Return [X, Y] of the center of cell containing provided text 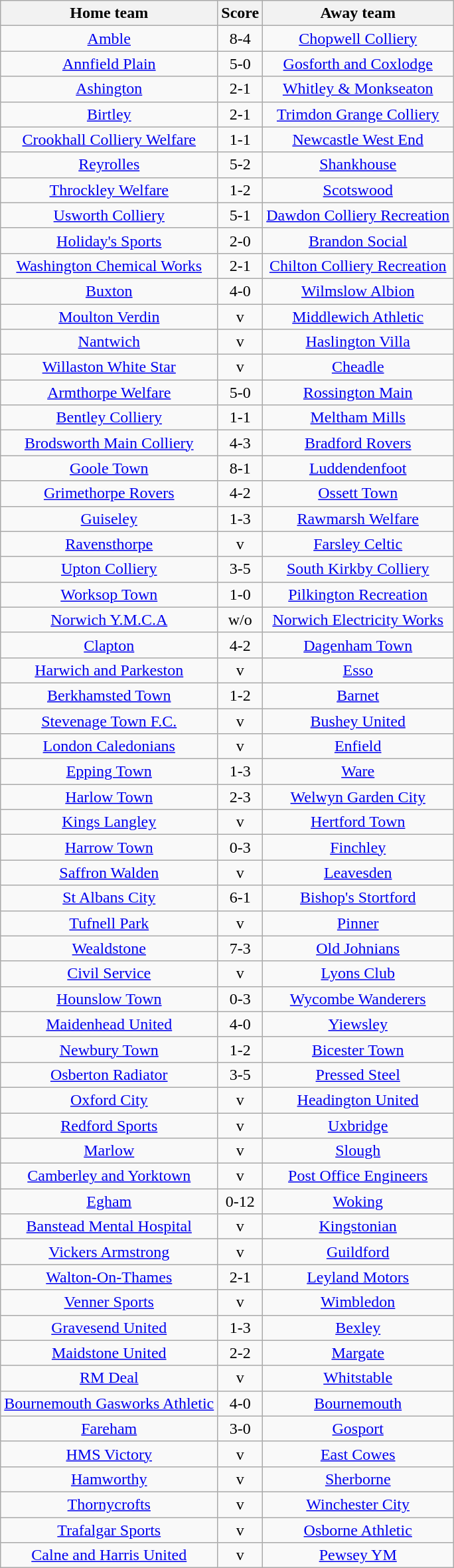
Chopwell Colliery [358, 39]
Trimdon Grange Colliery [358, 114]
Walton-On-Thames [109, 1277]
Harwich and Parkeston [109, 670]
Lyons Club [358, 974]
Bexley [358, 1328]
Washington Chemical Works [109, 266]
0-12 [240, 1201]
Egham [109, 1201]
Grimethorpe Rovers [109, 493]
5-2 [240, 165]
Stevenage Town F.C. [109, 721]
Bishop's Stortford [358, 898]
Redford Sports [109, 1126]
Finchley [358, 847]
Goole Town [109, 468]
Civil Service [109, 974]
South Kirkby Colliery [358, 569]
Pinner [358, 923]
Saffron Walden [109, 873]
Birtley [109, 114]
Oxford City [109, 1100]
Hounslow Town [109, 999]
Norwich Y.M.C.A [109, 620]
Esso [358, 670]
Armthorpe Welfare [109, 392]
Camberley and Yorktown [109, 1176]
Kings Langley [109, 822]
Clapton [109, 645]
2-2 [240, 1353]
4-3 [240, 443]
Amble [109, 39]
Bushey United [358, 721]
Away team [358, 13]
Farsley Celtic [358, 544]
w/o [240, 620]
Woking [358, 1201]
Reyrolles [109, 165]
Ashington [109, 89]
Maidenhead United [109, 1024]
Barnet [358, 695]
Kingstonian [358, 1227]
Bournemouth Gasworks Athletic [109, 1403]
Guiseley [109, 519]
Rawmarsh Welfare [358, 519]
1-0 [240, 594]
Guildford [358, 1252]
Wimbledon [358, 1302]
Wealdstone [109, 948]
8-4 [240, 39]
Moulton Verdin [109, 317]
Hamworthy [109, 1479]
Epping Town [109, 772]
Worksop Town [109, 594]
Wilmslow Albion [358, 291]
Buxton [109, 291]
Gosport [358, 1429]
RM Deal [109, 1378]
Newbury Town [109, 1049]
Headington United [358, 1100]
6-1 [240, 898]
HMS Victory [109, 1454]
Maidstone United [109, 1353]
Brandon Social [358, 240]
Gravesend United [109, 1328]
Fareham [109, 1429]
2-0 [240, 240]
Pilkington Recreation [358, 594]
Leyland Motors [358, 1277]
Dawdon Colliery Recreation [358, 215]
Bentley Colliery [109, 418]
Enfield [358, 746]
Haslington Villa [358, 342]
Newcastle West End [358, 139]
Leavesden [358, 873]
Post Office Engineers [358, 1176]
Wycombe Wanderers [358, 999]
Old Johnians [358, 948]
Pressed Steel [358, 1075]
Margate [358, 1353]
Vickers Armstrong [109, 1252]
St Albans City [109, 898]
Venner Sports [109, 1302]
Hertford Town [358, 822]
Home team [109, 13]
Middlewich Athletic [358, 317]
Harrow Town [109, 847]
Dagenham Town [358, 645]
Upton Colliery [109, 569]
7-3 [240, 948]
Whitstable [358, 1378]
Berkhamsted Town [109, 695]
Cheadle [358, 367]
Luddendenfoot [358, 468]
2-3 [240, 797]
Tufnell Park [109, 923]
Brodsworth Main Colliery [109, 443]
Banstead Mental Hospital [109, 1227]
Score [240, 13]
Crookhall Colliery Welfare [109, 139]
Chilton Colliery Recreation [358, 266]
Meltham Mills [358, 418]
Shankhouse [358, 165]
3-0 [240, 1429]
East Cowes [358, 1454]
Bicester Town [358, 1049]
London Caledonians [109, 746]
Scotswood [358, 190]
Sherborne [358, 1479]
Marlow [109, 1151]
Rossington Main [358, 392]
Winchester City [358, 1504]
Throckley Welfare [109, 190]
Pewsey YM [358, 1555]
Welwyn Garden City [358, 797]
Bradford Rovers [358, 443]
Ravensthorpe [109, 544]
Osborne Athletic [358, 1529]
Annfield Plain [109, 64]
Holiday's Sports [109, 240]
Calne and Harris United [109, 1555]
Ossett Town [358, 493]
Osberton Radiator [109, 1075]
Gosforth and Coxlodge [358, 64]
Bournemouth [358, 1403]
Norwich Electricity Works [358, 620]
5-1 [240, 215]
8-1 [240, 468]
Harlow Town [109, 797]
Whitley & Monkseaton [358, 89]
Willaston White Star [109, 367]
Yiewsley [358, 1024]
Thornycrofts [109, 1504]
Trafalgar Sports [109, 1529]
Slough [358, 1151]
Uxbridge [358, 1126]
Usworth Colliery [109, 215]
Nantwich [109, 342]
Ware [358, 772]
